Find where the given text appears and provide that cell's center as [X, Y] coordinate. 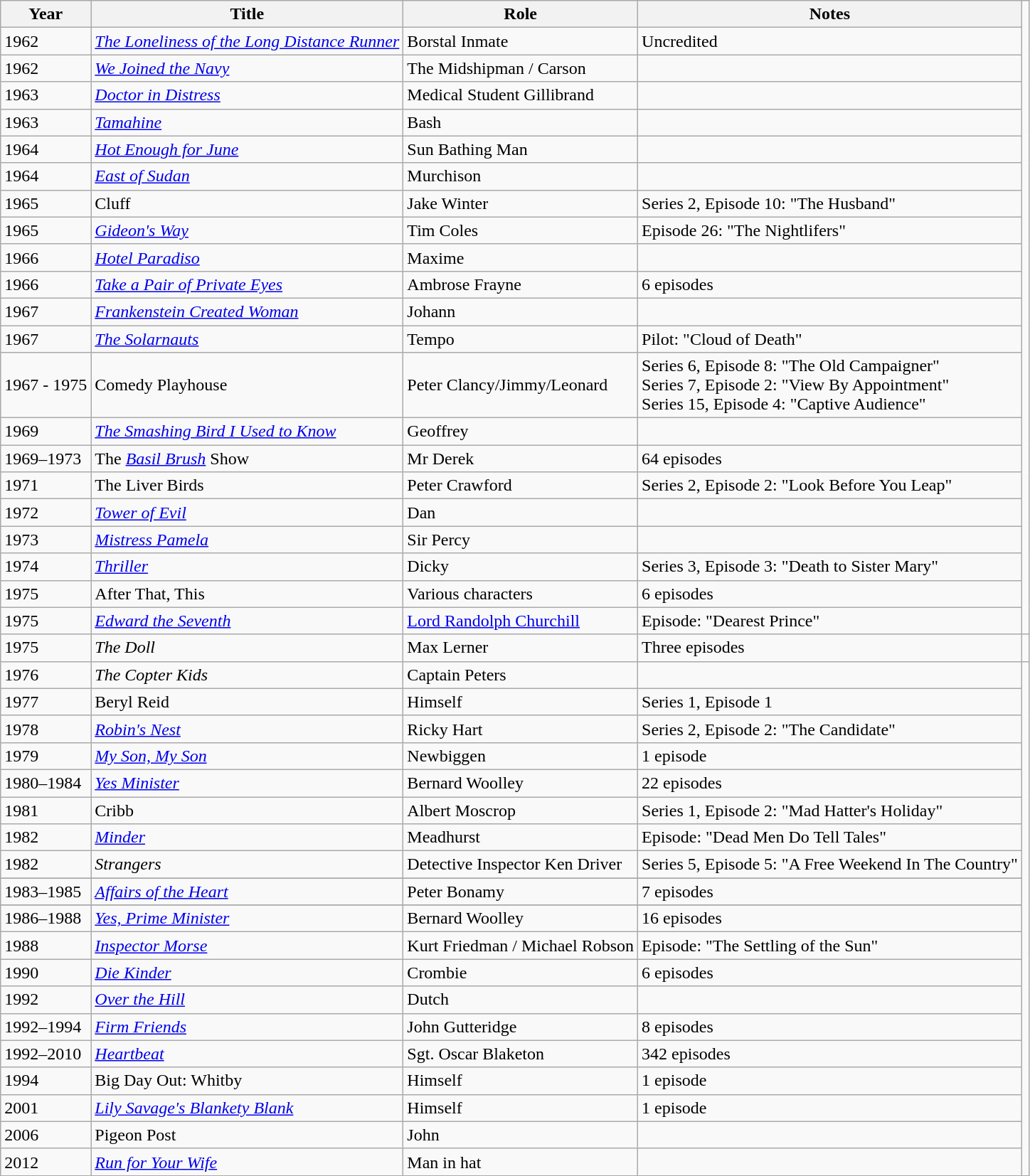
Dicky [521, 567]
Die Kinder [248, 973]
Series 2, Episode 2: "The Candidate" [830, 729]
Pigeon Post [248, 1135]
Episode: "Dead Men Do Tell Tales" [830, 838]
Robin's Nest [248, 729]
Frankenstein Created Woman [248, 311]
Big Day Out: Whitby [248, 1081]
Take a Pair of Private Eyes [248, 284]
Pilot: "Cloud of Death" [830, 339]
Uncredited [830, 41]
Cluff [248, 203]
My Son, My Son [248, 756]
Geoffrey [521, 432]
Series 1, Episode 2: "Mad Hatter's Holiday" [830, 810]
Meadhurst [521, 838]
Detective Inspector Ken Driver [521, 865]
We Joined the Navy [248, 68]
Kurt Friedman / Michael Robson [521, 946]
1983–1985 [46, 892]
Peter Crawford [521, 486]
Three episodes [830, 648]
Tamahine [248, 122]
Peter Clancy/Jimmy/Leonard [521, 385]
Series 5, Episode 5: "A Free Weekend In The Country" [830, 865]
Various characters [521, 594]
Series 2, Episode 10: "The Husband" [830, 203]
Beryl Reid [248, 702]
7 episodes [830, 892]
2006 [46, 1135]
Crombie [521, 973]
1980–1984 [46, 783]
Captain Peters [521, 675]
Sir Percy [521, 540]
Man in hat [521, 1162]
Dutch [521, 1000]
64 episodes [830, 459]
After That, This [248, 594]
The Smashing Bird I Used to Know [248, 432]
Dan [521, 513]
Role [521, 14]
1988 [46, 946]
Strangers [248, 865]
Tower of Evil [248, 513]
Hotel Paradiso [248, 257]
1972 [46, 513]
1969 [46, 432]
2012 [46, 1162]
1967 - 1975 [46, 385]
Gideon's Way [248, 230]
Medical Student Gillibrand [521, 95]
Firm Friends [248, 1027]
Johann [521, 311]
The Doll [248, 648]
Series 3, Episode 3: "Death to Sister Mary" [830, 567]
John [521, 1135]
Lily Savage's Blankety Blank [248, 1108]
Series 1, Episode 1 [830, 702]
The Copter Kids [248, 675]
Sgt. Oscar Blaketon [521, 1054]
1992–2010 [46, 1054]
Affairs of the Heart [248, 892]
Year [46, 14]
1986–1988 [46, 919]
16 episodes [830, 919]
Yes Minister [248, 783]
Run for Your Wife [248, 1162]
Tempo [521, 339]
The Basil Brush Show [248, 459]
1979 [46, 756]
Peter Bonamy [521, 892]
John Gutteridge [521, 1027]
Bash [521, 122]
1974 [46, 567]
Sun Bathing Man [521, 149]
Inspector Morse [248, 946]
22 episodes [830, 783]
Newbiggen [521, 756]
Thriller [248, 567]
1973 [46, 540]
1992 [46, 1000]
Comedy Playhouse [248, 385]
1994 [46, 1081]
Minder [248, 838]
Notes [830, 14]
The Liver Birds [248, 486]
East of Sudan [248, 176]
Episode: "The Settling of the Sun" [830, 946]
Tim Coles [521, 230]
Series 2, Episode 2: "Look Before You Leap" [830, 486]
Episode: "Dearest Prince" [830, 621]
1990 [46, 973]
1981 [46, 810]
1971 [46, 486]
Ambrose Frayne [521, 284]
1976 [46, 675]
1969–1973 [46, 459]
Heartbeat [248, 1054]
Jake Winter [521, 203]
Cribb [248, 810]
The Solarnauts [248, 339]
Lord Randolph Churchill [521, 621]
The Loneliness of the Long Distance Runner [248, 41]
Yes, Prime Minister [248, 919]
Mistress Pamela [248, 540]
1992–1994 [46, 1027]
1977 [46, 702]
Maxime [521, 257]
Over the Hill [248, 1000]
1978 [46, 729]
The Midshipman / Carson [521, 68]
Murchison [521, 176]
Max Lerner [521, 648]
Ricky Hart [521, 729]
Edward the Seventh [248, 621]
Series 6, Episode 8: "The Old Campaigner"Series 7, Episode 2: "View By Appointment"Series 15, Episode 4: "Captive Audience" [830, 385]
Episode 26: "The Nightlifers" [830, 230]
Hot Enough for June [248, 149]
Title [248, 14]
Doctor in Distress [248, 95]
2001 [46, 1108]
Mr Derek [521, 459]
Borstal Inmate [521, 41]
Albert Moscrop [521, 810]
342 episodes [830, 1054]
8 episodes [830, 1027]
